Locate the cell with the specified text and output its [X, Y] center coordinate. 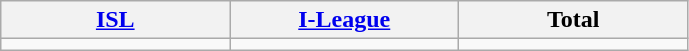
Total [574, 20]
ISL [116, 20]
I-League [344, 20]
